Detect which cell encompasses the target text, then output its [x, y] center coordinate. 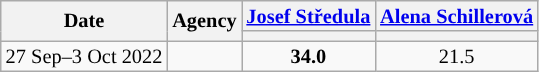
Alena Schillerová [456, 16]
Josef Středula [309, 16]
21.5 [456, 56]
Date [84, 20]
34.0 [309, 56]
Agency [204, 20]
27 Sep–3 Oct 2022 [84, 56]
